Pinpoint the cell where the given text exists, returning its (X, Y) midpoint coordinate. 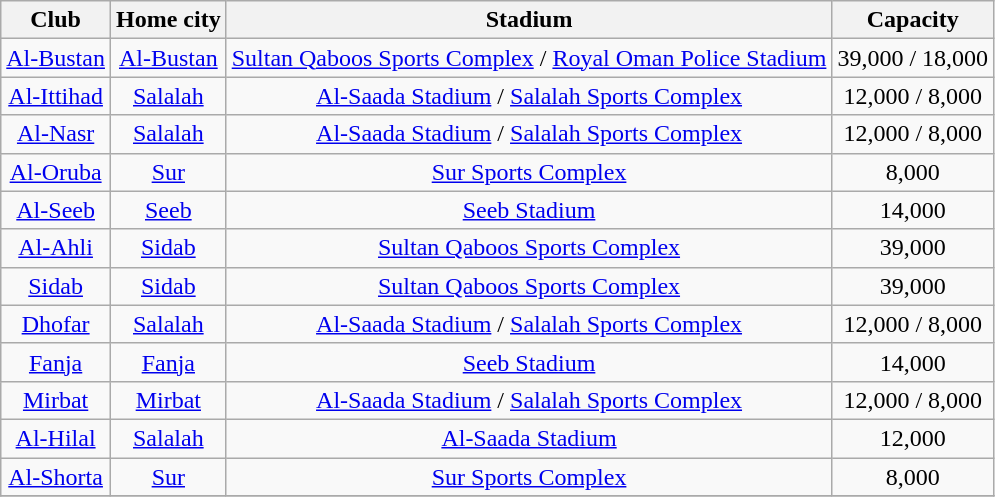
Al-Shorta (56, 477)
Home city (168, 20)
Al-Nasr (56, 134)
Club (56, 20)
Al-Seeb (56, 210)
Seeb (168, 210)
Al-Ittihad (56, 96)
Al-Hilal (56, 438)
Dhofar (56, 324)
12,000 (913, 438)
Stadium (529, 20)
39,000 / 18,000 (913, 58)
Al-Ahli (56, 248)
Sultan Qaboos Sports Complex / Royal Oman Police Stadium (529, 58)
Al-Oruba (56, 172)
Al-Saada Stadium (529, 438)
Capacity (913, 20)
